For the text-containing cell, return its midpoint in (x, y) coordinate format. 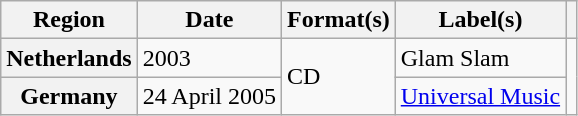
Date (209, 20)
Netherlands (69, 58)
Glam Slam (480, 58)
Label(s) (480, 20)
Germany (69, 96)
Universal Music (480, 96)
24 April 2005 (209, 96)
CD (339, 77)
2003 (209, 58)
Format(s) (339, 20)
Region (69, 20)
